Return the [x, y] coordinate for the center point of the cell that contains the specified text.  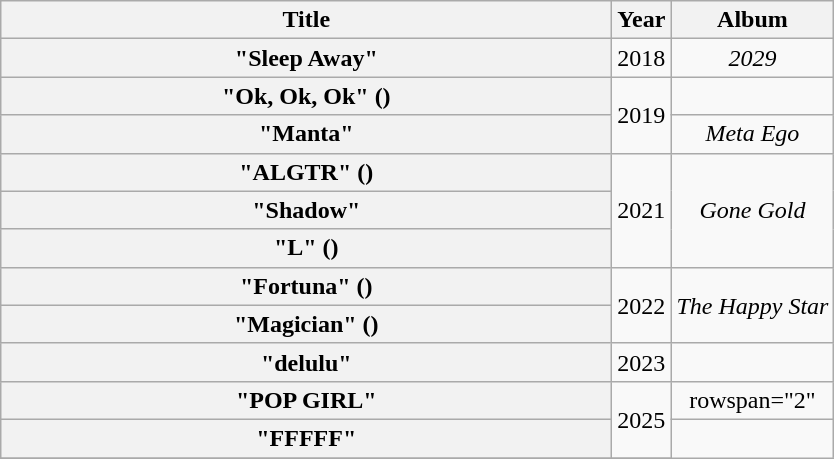
2019 [642, 115]
2029 [752, 58]
"Manta" [306, 134]
"POP GIRL" [306, 400]
Album [752, 20]
"ALGTR" () [306, 172]
Meta Ego [752, 134]
2022 [642, 305]
"delulu" [306, 362]
Year [642, 20]
"Magician" () [306, 324]
"Sleep Away" [306, 58]
2023 [642, 362]
"L" () [306, 248]
"FFFFF" [306, 438]
2021 [642, 210]
"Fortuna" () [306, 286]
rowspan="2" [752, 400]
Title [306, 20]
Gone Gold [752, 210]
"Shadow" [306, 210]
2025 [642, 419]
The Happy Star [752, 305]
2018 [642, 58]
"Ok, Ok, Ok" () [306, 96]
